Identify which cell holds the provided text, then report its [x, y] central coordinate. 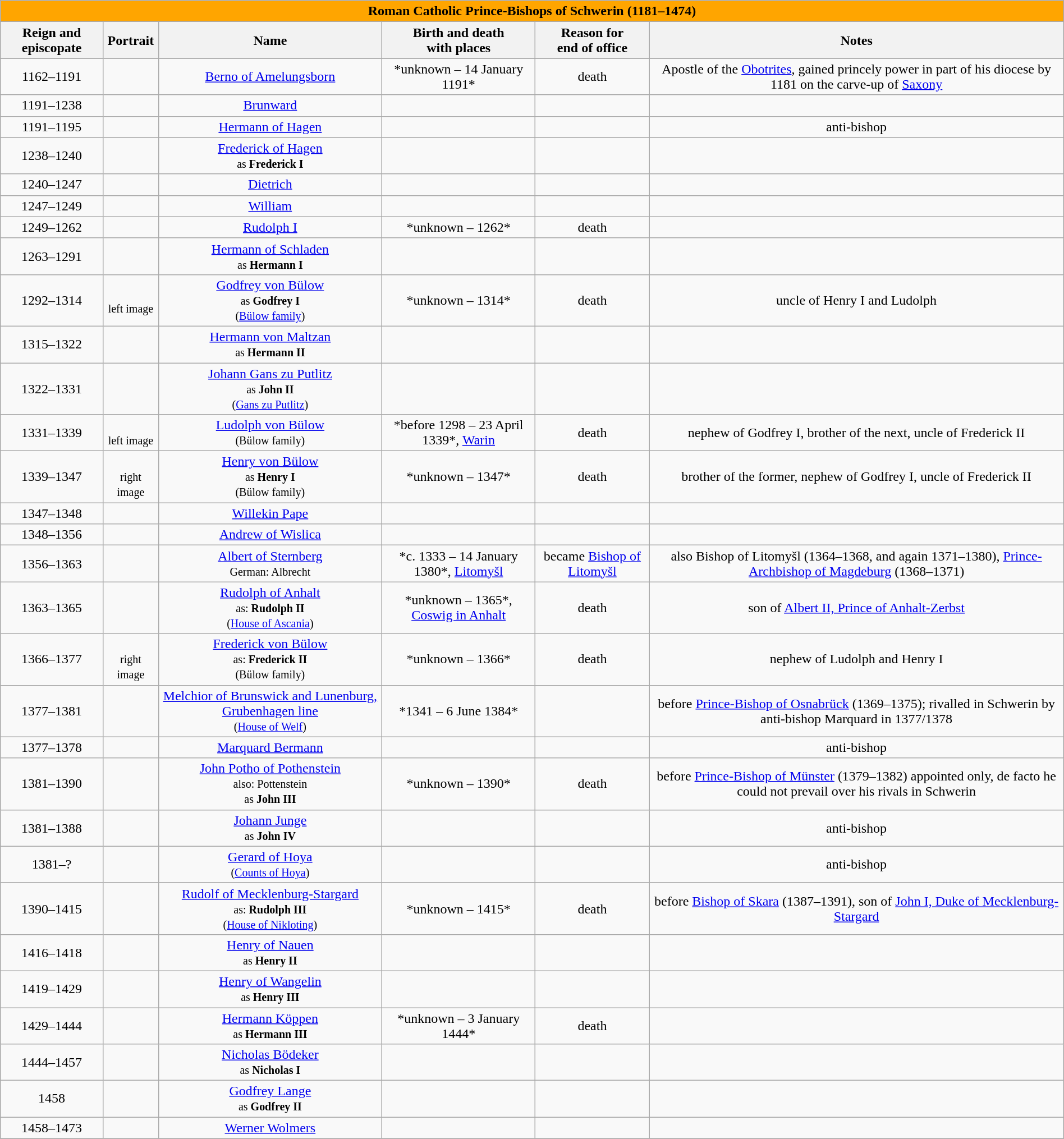
Hermann Köppenas Hermann III [270, 1026]
1381–1390 [52, 784]
1240–1247 [52, 185]
1247–1249 [52, 206]
*unknown – 1347* [458, 477]
1249–1262 [52, 227]
1263–1291 [52, 256]
Rudolf of Mecklenburg-Stargardas: Rudolph III(House of Nikloting) [270, 908]
Gerard of Hoya(Counts of Hoya) [270, 864]
1377–1381 [52, 711]
Ludolph von Bülow(Bülow family) [270, 433]
Frederick of Hagenas Frederick I [270, 156]
Frederick von Bülowas: Frederick II(Bülow family) [270, 659]
1390–1415 [52, 908]
Notes [856, 40]
Godfrey Langeas Godfrey II [270, 1099]
Hermann von Maltzanas Hermann II [270, 345]
1363–1365 [52, 608]
son of Albert II, Prince of Anhalt-Zerbst [856, 608]
Roman Catholic Prince-Bishops of Schwerin (1181–1474) [532, 11]
Rudolph of Anhaltas: Rudolph II(House of Ascania) [270, 608]
Johann Gans zu Putlitzas John II(Gans zu Putlitz) [270, 388]
1458–1473 [52, 1128]
1315–1322 [52, 345]
1191–1238 [52, 105]
Rudolph I [270, 227]
Portrait [130, 40]
William [270, 206]
1292–1314 [52, 300]
Apostle of the Obotrites, gained princely power in part of his diocese by 1181 on the carve-up of Saxony [856, 76]
1331–1339 [52, 433]
Brunward [270, 105]
1381–? [52, 864]
*before 1298 – 23 April 1339*, Warin [458, 433]
Reason for end of office [593, 40]
1356–1363 [52, 563]
*unknown – 1314* [458, 300]
Dietrich [270, 185]
Hermann of Schladenas Hermann I [270, 256]
also Bishop of Litomyšl (1364–1368, and again 1371–1380), Prince-Archbishop of Magdeburg (1368–1371) [856, 563]
*unknown – 3 January 1444* [458, 1026]
Werner Wolmers [270, 1128]
Berno of Amelungsborn [270, 76]
*unknown – 1365*, Coswig in Anhalt [458, 608]
*unknown – 1415* [458, 908]
Hermann of Hagen [270, 127]
1381–1388 [52, 828]
before Bishop of Skara (1387–1391), son of John I, Duke of Mecklenburg-Stargard [856, 908]
1416–1418 [52, 953]
Albert of SternbergGerman: Albrecht [270, 563]
1347–1348 [52, 513]
1419–1429 [52, 989]
1162–1191 [52, 76]
became Bishop of Litomyšl [593, 563]
Henry of Wangelinas Henry III [270, 989]
Johann Jungeas John IV [270, 828]
John Potho of Pothensteinalso: Pottensteinas John III [270, 784]
1377–1378 [52, 747]
Birth and deathwith places [458, 40]
*unknown – 14 January 1191* [458, 76]
uncle of Henry I and Ludolph [856, 300]
Henry of Nauenas Henry II [270, 953]
Reign and episcopate [52, 40]
1191–1195 [52, 127]
Nicholas Bödekeras Nicholas I [270, 1063]
nephew of Godfrey I, brother of the next, uncle of Frederick II [856, 433]
Willekin Pape [270, 513]
1322–1331 [52, 388]
*unknown – 1262* [458, 227]
1348–1356 [52, 535]
*c. 1333 – 14 January 1380*, Litomyšl [458, 563]
1429–1444 [52, 1026]
before Prince-Bishop of Osnabrück (1369–1375); rivalled in Schwerin by anti-bishop Marquard in 1377/1378 [856, 711]
nephew of Ludolph and Henry I [856, 659]
1444–1457 [52, 1063]
brother of the former, nephew of Godfrey I, uncle of Frederick II [856, 477]
*unknown – 1390* [458, 784]
Henry von Bülowas Henry I(Bülow family) [270, 477]
*1341 – 6 June 1384* [458, 711]
1366–1377 [52, 659]
1238–1240 [52, 156]
Andrew of Wislica [270, 535]
before Prince-Bishop of Münster (1379–1382) appointed only, de facto he could not prevail over his rivals in Schwerin [856, 784]
Marquard Bermann [270, 747]
*unknown – 1366* [458, 659]
1458 [52, 1099]
Godfrey von Bülowas Godfrey I(Bülow family) [270, 300]
Name [270, 40]
Melchior of Brunswick and Lunenburg, Grubenhagen line(House of Welf) [270, 711]
1339–1347 [52, 477]
